Detect which cell encompasses the target text, then output its (X, Y) center coordinate. 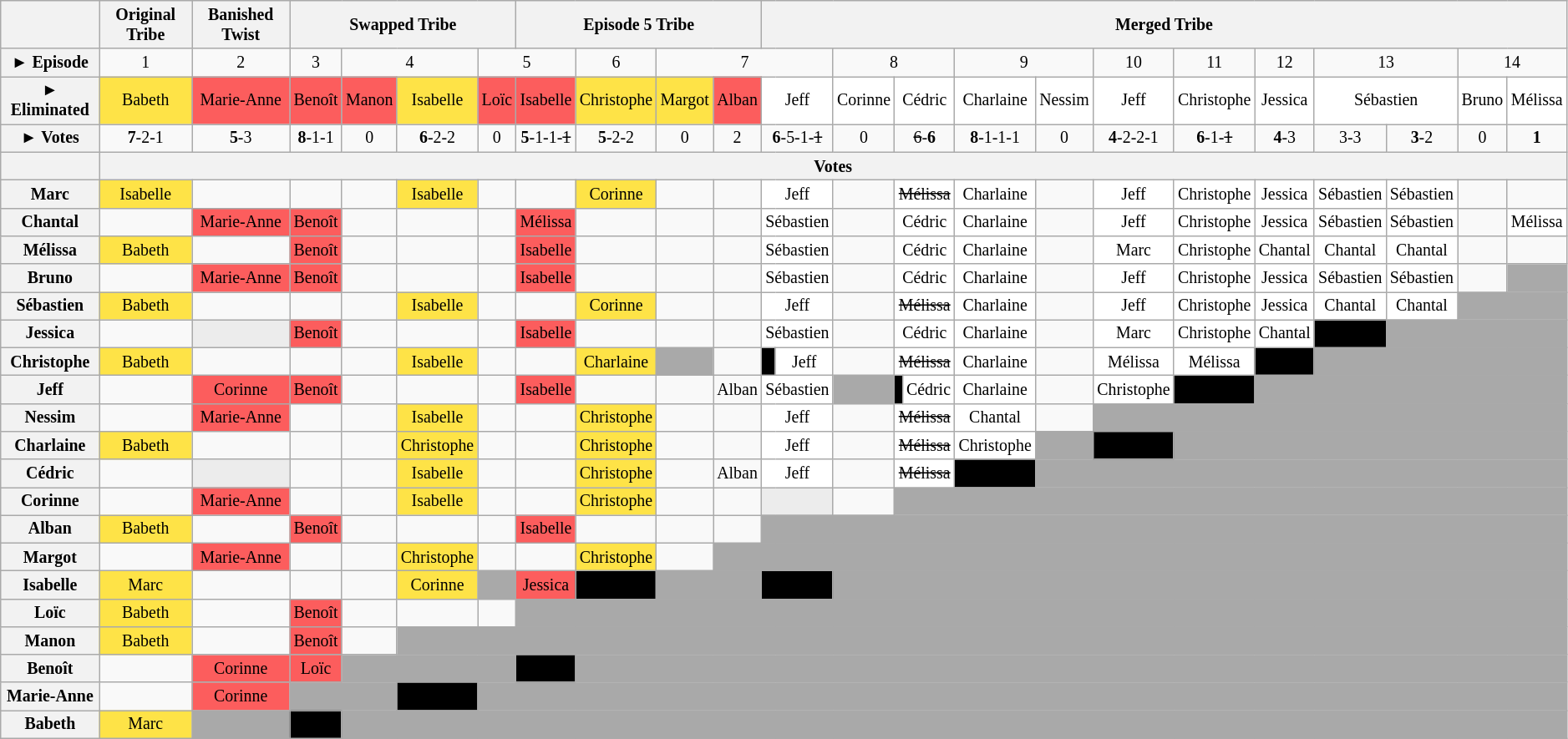
Banished Twist (241, 25)
Episode 5 Tribe (639, 25)
3-3 (1350, 139)
6-1-1 (1215, 139)
5-2-2 (617, 139)
6-5-1-1 (798, 139)
4-2-2-1 (1134, 139)
► Episode (50, 62)
5-3 (241, 139)
9 (1024, 62)
5 (526, 62)
8-1-1-1 (996, 139)
Votes (833, 167)
4-3 (1285, 139)
8 (894, 62)
7-2-1 (145, 139)
4 (409, 62)
10 (1134, 62)
6-2-2 (438, 139)
8-1-1 (316, 139)
Original Tribe (145, 25)
5-1-1-1 (546, 139)
► Votes (50, 139)
14 (1512, 62)
6 (617, 62)
Swapped Tribe (403, 25)
13 (1385, 62)
Merged Tribe (1165, 25)
3-2 (1422, 139)
3 (316, 62)
6-6 (925, 139)
12 (1285, 62)
11 (1215, 62)
► Eliminated (50, 100)
7 (745, 62)
